Return the (X, Y) coordinate for the center point of the cell that contains the specified text.  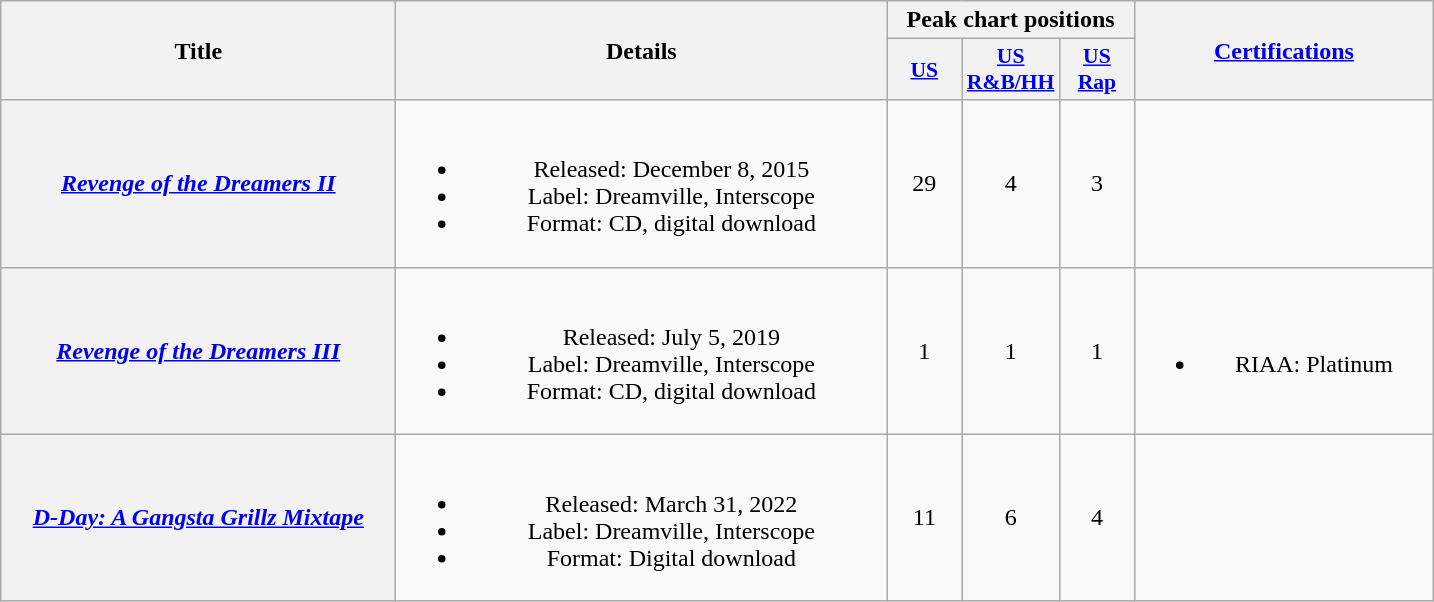
Certifications (1284, 50)
3 (1096, 184)
Revenge of the Dreamers II (198, 184)
Revenge of the Dreamers III (198, 350)
Released: July 5, 2019Label: Dreamville, InterscopeFormat: CD, digital download (642, 350)
Details (642, 50)
US (924, 70)
Released: March 31, 2022Label: Dreamville, InterscopeFormat: Digital download (642, 518)
Peak chart positions (1011, 20)
Released: December 8, 2015Label: Dreamville, InterscopeFormat: CD, digital download (642, 184)
Title (198, 50)
RIAA: Platinum (1284, 350)
29 (924, 184)
D-Day: A Gangsta Grillz Mixtape (198, 518)
USR&B/HH (1011, 70)
11 (924, 518)
6 (1011, 518)
USRap (1096, 70)
